Scan for the cell matching the given text and deliver its [X, Y] coordinate at center. 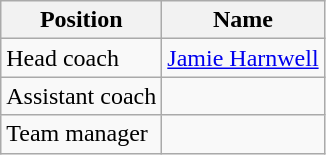
Position [82, 20]
Assistant coach [82, 96]
Head coach [82, 58]
Name [243, 20]
Jamie Harnwell [243, 58]
Team manager [82, 134]
